Find where the given text appears and provide that cell's center as [x, y] coordinate. 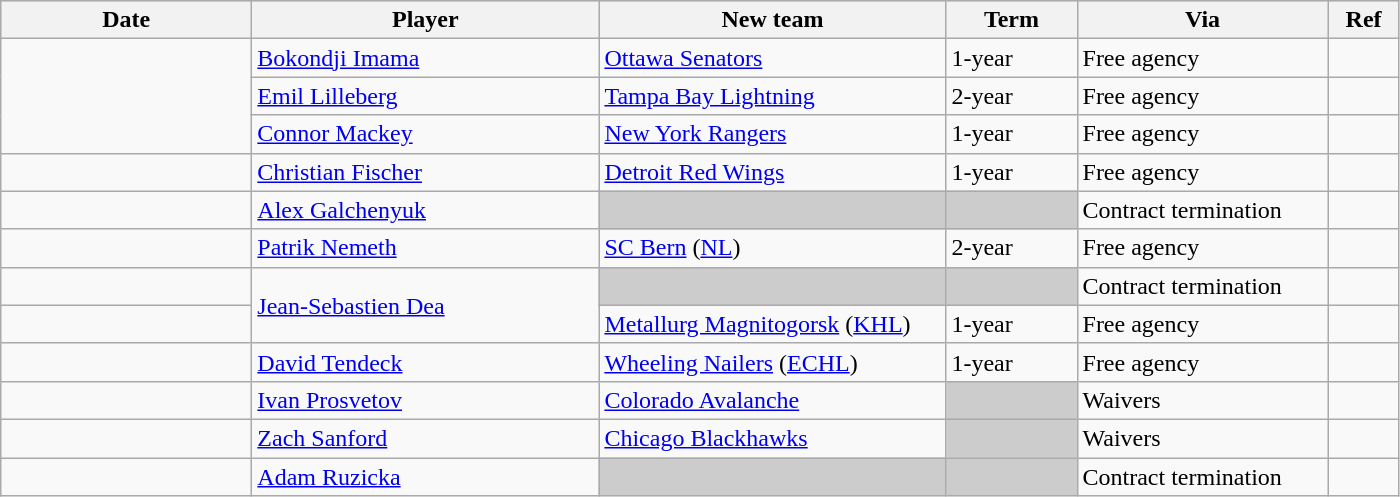
Zach Sanford [426, 438]
Patrik Nemeth [426, 248]
Colorado Avalanche [772, 400]
Alex Galchenyuk [426, 210]
Christian Fischer [426, 172]
Chicago Blackhawks [772, 438]
Tampa Bay Lightning [772, 96]
Ottawa Senators [772, 58]
SC Bern (NL) [772, 248]
Bokondji Imama [426, 58]
Player [426, 20]
Emil Lilleberg [426, 96]
Metallurg Magnitogorsk (KHL) [772, 324]
Ref [1364, 20]
New York Rangers [772, 134]
Detroit Red Wings [772, 172]
Adam Ruzicka [426, 477]
Via [1202, 20]
Connor Mackey [426, 134]
Date [126, 20]
Wheeling Nailers (ECHL) [772, 362]
David Tendeck [426, 362]
New team [772, 20]
Ivan Prosvetov [426, 400]
Term [1012, 20]
Jean-Sebastien Dea [426, 305]
